Detect which cell encompasses the target text, then output its [X, Y] center coordinate. 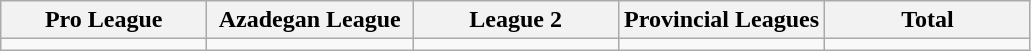
Provincial Leagues [722, 20]
Azadegan League [310, 20]
League 2 [516, 20]
Pro League [104, 20]
Total [928, 20]
